For the text-containing cell, return its midpoint in (X, Y) coordinate format. 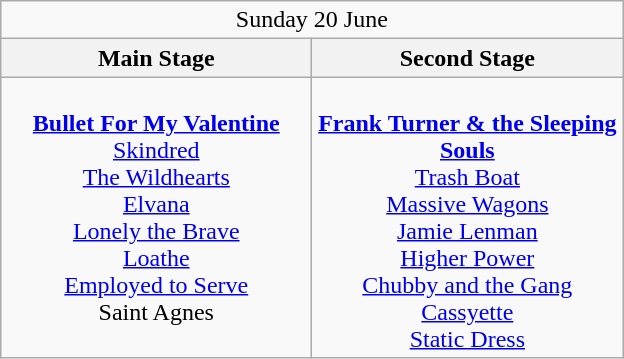
Second Stage (468, 58)
Bullet For My Valentine Skindred The Wildhearts Elvana Lonely the Brave Loathe Employed to Serve Saint Agnes (156, 218)
Main Stage (156, 58)
Frank Turner & the Sleeping Souls Trash Boat Massive Wagons Jamie Lenman Higher Power Chubby and the Gang Cassyette Static Dress (468, 218)
Sunday 20 June (312, 20)
